Return the [X, Y] coordinate for the center point of the cell that contains the specified text.  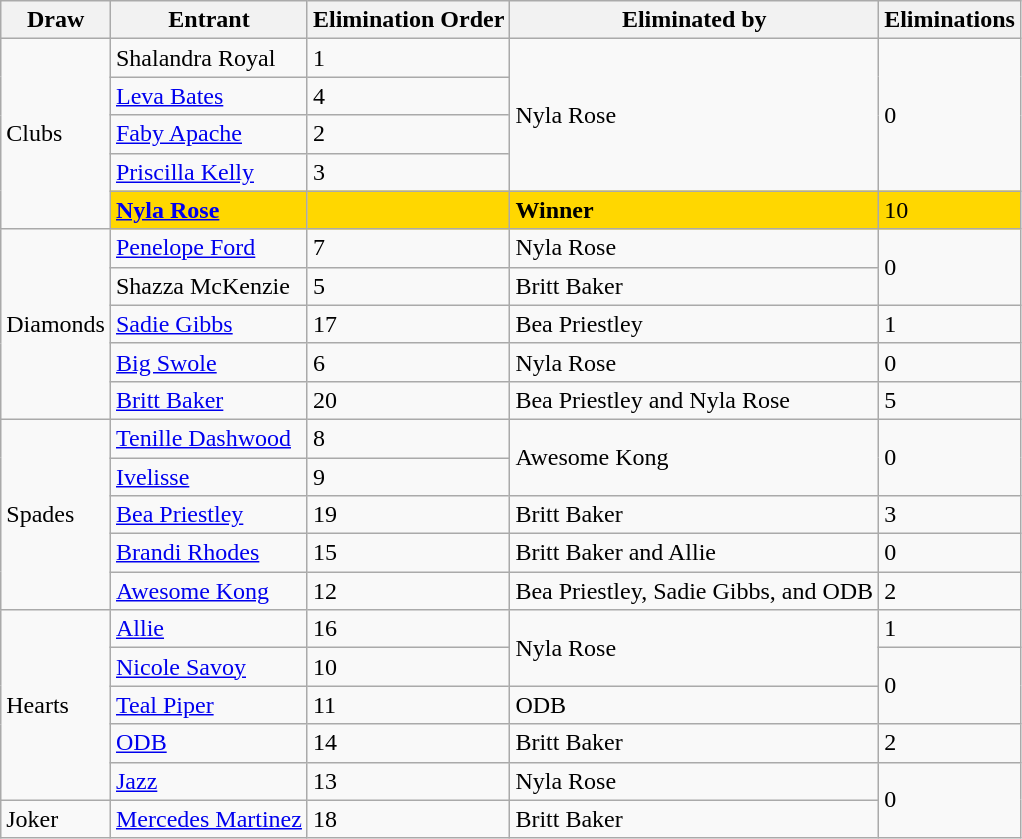
Spades [56, 514]
Britt Baker and Allie [694, 553]
8 [408, 438]
14 [408, 743]
Leva Bates [208, 96]
Eliminations [950, 20]
Mercedes Martinez [208, 819]
Faby Apache [208, 134]
Winner [694, 210]
Joker [56, 819]
20 [408, 400]
9 [408, 477]
4 [408, 96]
Nicole Savoy [208, 667]
Entrant [208, 20]
Diamonds [56, 324]
Priscilla Kelly [208, 172]
Big Swole [208, 362]
Eliminated by [694, 20]
Bea Priestley, Sadie Gibbs, and ODB [694, 591]
19 [408, 515]
Clubs [56, 134]
15 [408, 553]
6 [408, 362]
13 [408, 781]
Ivelisse [208, 477]
Penelope Ford [208, 248]
Tenille Dashwood [208, 438]
16 [408, 629]
Brandi Rhodes [208, 553]
Teal Piper [208, 705]
7 [408, 248]
17 [408, 324]
Elimination Order [408, 20]
11 [408, 705]
18 [408, 819]
Hearts [56, 705]
Allie [208, 629]
Draw [56, 20]
Jazz [208, 781]
12 [408, 591]
Shalandra Royal [208, 58]
Sadie Gibbs [208, 324]
Bea Priestley and Nyla Rose [694, 400]
Shazza McKenzie [208, 286]
